Return (x, y) of the center of cell containing provided text 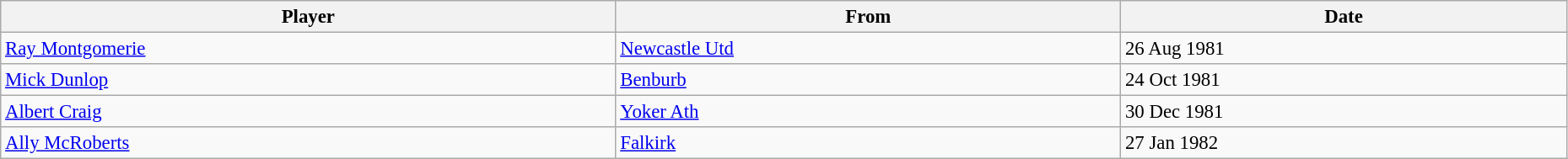
Benburb (869, 80)
Ray Montgomerie (309, 49)
Albert Craig (309, 112)
Newcastle Utd (869, 49)
Yoker Ath (869, 112)
From (869, 17)
30 Dec 1981 (1344, 112)
27 Jan 1982 (1344, 143)
Ally McRoberts (309, 143)
Date (1344, 17)
Falkirk (869, 143)
26 Aug 1981 (1344, 49)
Mick Dunlop (309, 80)
Player (309, 17)
24 Oct 1981 (1344, 80)
